Identify which cell holds the provided text, then report its (x, y) central coordinate. 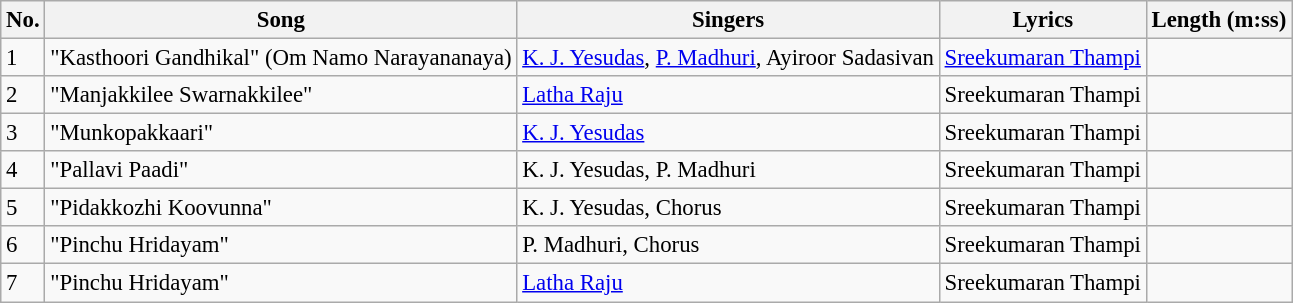
Singers (728, 20)
Song (281, 20)
Length (m:ss) (1218, 20)
"Pidakkozhi Koovunna" (281, 208)
Lyrics (1042, 20)
K. J. Yesudas, Chorus (728, 208)
5 (23, 208)
K. J. Yesudas (728, 133)
3 (23, 133)
4 (23, 170)
1 (23, 58)
7 (23, 283)
"Kasthoori Gandhikal" (Om Namo Narayananaya) (281, 58)
"Manjakkilee Swarnakkilee" (281, 95)
P. Madhuri, Chorus (728, 245)
K. J. Yesudas, P. Madhuri, Ayiroor Sadasivan (728, 58)
6 (23, 245)
K. J. Yesudas, P. Madhuri (728, 170)
2 (23, 95)
No. (23, 20)
"Pallavi Paadi" (281, 170)
"Munkopakkaari" (281, 133)
